Return the (X, Y) coordinate for the center point of the cell that contains the specified text.  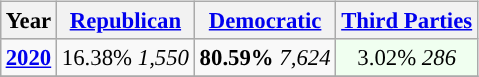
16.38% 1,550 (126, 58)
80.59% 7,624 (265, 58)
Democratic (265, 21)
Year (28, 21)
Third Parties (407, 21)
3.02% 286 (407, 58)
Republican (126, 21)
2020 (28, 58)
